Search for the cell housing the specified text and yield its [x, y] center coordinate. 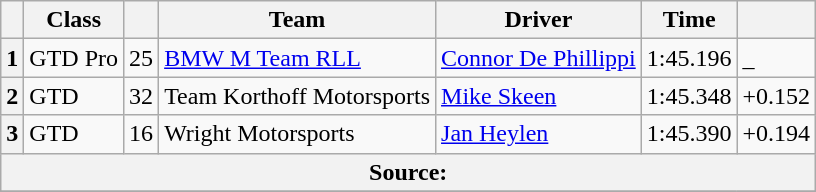
1:45.390 [689, 134]
Jan Heylen [539, 134]
Connor De Phillippi [539, 58]
1:45.348 [689, 96]
Driver [539, 20]
+0.194 [776, 134]
16 [142, 134]
Team [298, 20]
Time [689, 20]
Source: [408, 172]
Wright Motorsports [298, 134]
2 [12, 96]
32 [142, 96]
Class [74, 20]
25 [142, 58]
+0.152 [776, 96]
Team Korthoff Motorsports [298, 96]
3 [12, 134]
1:45.196 [689, 58]
GTD Pro [74, 58]
Mike Skeen [539, 96]
_ [776, 58]
1 [12, 58]
BMW M Team RLL [298, 58]
